For the text-containing cell, return its midpoint in (X, Y) coordinate format. 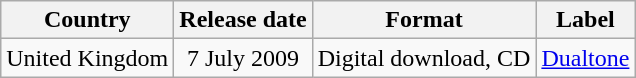
Digital download, CD (424, 58)
7 July 2009 (243, 58)
United Kingdom (88, 58)
Format (424, 20)
Release date (243, 20)
Label (586, 20)
Dualtone (586, 58)
Country (88, 20)
